Return the (x, y) coordinate for the center point of the cell that contains the specified text.  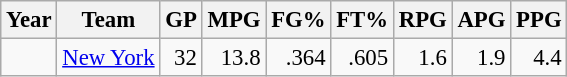
Team (108, 20)
FT% (362, 20)
FG% (298, 20)
4.4 (539, 58)
1.9 (482, 58)
13.8 (234, 58)
32 (181, 58)
New York (108, 58)
.605 (362, 58)
RPG (422, 20)
.364 (298, 58)
Year (29, 20)
PPG (539, 20)
APG (482, 20)
GP (181, 20)
MPG (234, 20)
1.6 (422, 58)
